Capture the cell that displays the provided text and extract its [X, Y] central coordinate. 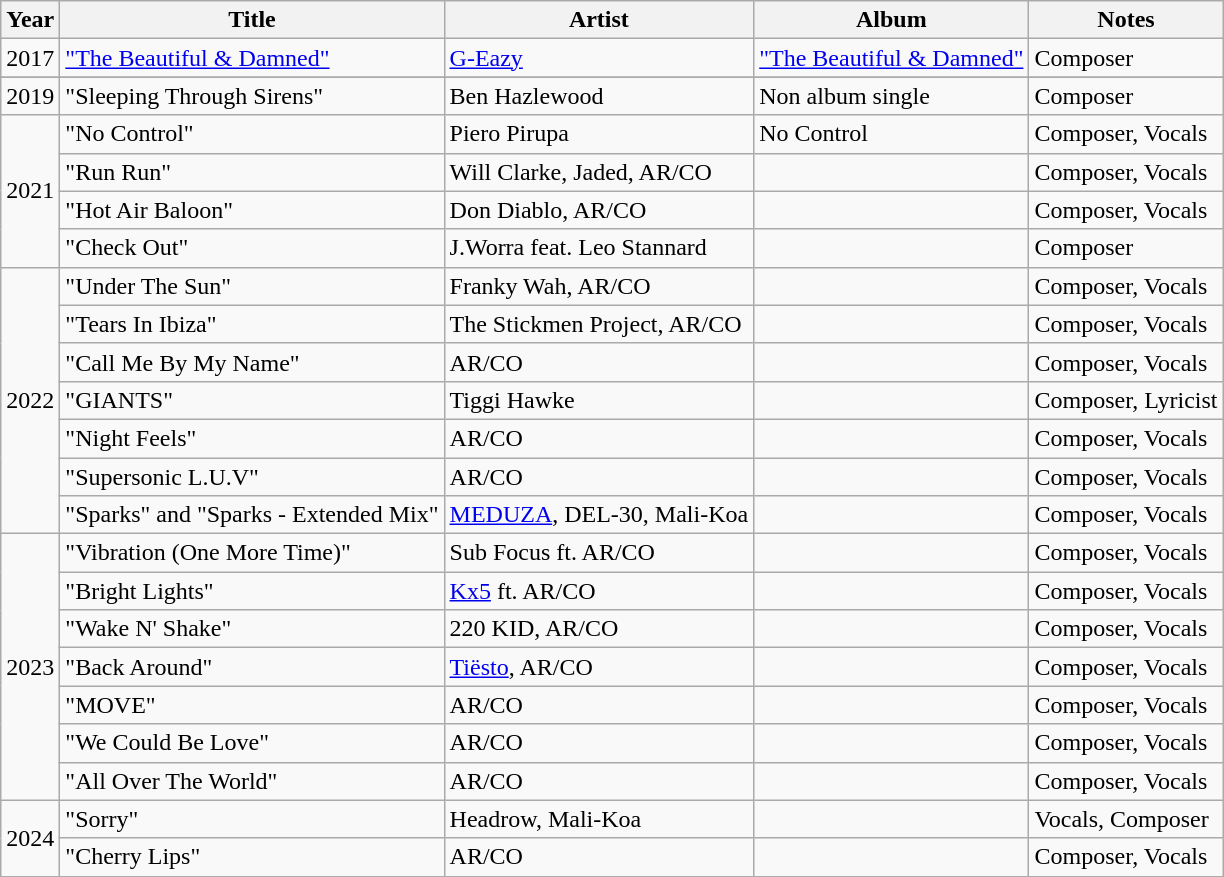
Franky Wah, AR/CO [599, 286]
Artist [599, 20]
"Under The Sun" [252, 286]
"Back Around" [252, 667]
2023 [30, 667]
"Vibration (One More Time)" [252, 553]
Composer, Lyricist [1126, 400]
"Call Me By My Name" [252, 362]
"Check Out" [252, 248]
"Sleeping Through Sirens" [252, 96]
Title [252, 20]
"Hot Air Baloon" [252, 210]
Notes [1126, 20]
220 KID, AR/CO [599, 629]
"Cherry Lips" [252, 857]
2017 [30, 58]
Tiësto, AR/CO [599, 667]
"MOVE" [252, 705]
The Stickmen Project, AR/CO [599, 324]
"No Control" [252, 134]
J.Worra feat. Leo Stannard [599, 248]
"GIANTS" [252, 400]
Tiggi Hawke [599, 400]
Vocals, Composer [1126, 819]
Piero Pirupa [599, 134]
"Supersonic L.U.V" [252, 477]
"Sorry" [252, 819]
2021 [30, 191]
MEDUZA, DEL-30, Mali-Koa [599, 515]
Non album single [892, 96]
2022 [30, 400]
"Sparks" and "Sparks - Extended Mix" [252, 515]
Year [30, 20]
"Tears In Ibiza" [252, 324]
Kx5 ft. AR/CO [599, 591]
"Run Run" [252, 172]
"Bright Lights" [252, 591]
"We Could Be Love" [252, 743]
Will Clarke, Jaded, AR/CO [599, 172]
Sub Focus ft. AR/CO [599, 553]
2019 [30, 96]
"Night Feels" [252, 438]
2024 [30, 838]
Don Diablo, AR/CO [599, 210]
Ben Hazlewood [599, 96]
"All Over The World" [252, 781]
No Control [892, 134]
G-Eazy [599, 58]
Headrow, Mali-Koa [599, 819]
"Wake N' Shake" [252, 629]
Album [892, 20]
